Identify which cell holds the provided text, then report its (X, Y) central coordinate. 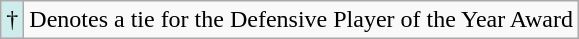
Denotes a tie for the Defensive Player of the Year Award (302, 20)
† (12, 20)
